Identify which cell holds the provided text, then report its [X, Y] central coordinate. 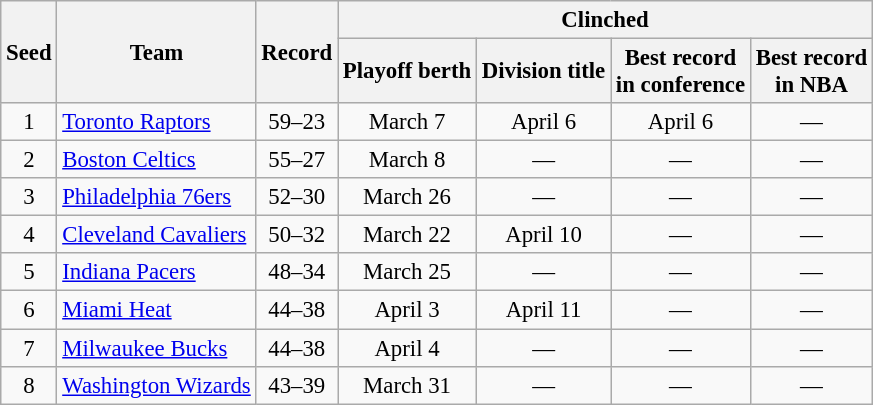
April 3 [408, 310]
4 [29, 235]
Philadelphia 76ers [156, 197]
2 [29, 160]
43–39 [296, 385]
1 [29, 122]
Seed [29, 52]
52–30 [296, 197]
Miami Heat [156, 310]
7 [29, 348]
Best record in NBA [811, 72]
March 31 [408, 385]
6 [29, 310]
April 11 [544, 310]
Milwaukee Bucks [156, 348]
55–27 [296, 160]
March 25 [408, 273]
Best record in conference [681, 72]
48–34 [296, 273]
March 22 [408, 235]
Indiana Pacers [156, 273]
April 10 [544, 235]
Washington Wizards [156, 385]
Cleveland Cavaliers [156, 235]
April 4 [408, 348]
Toronto Raptors [156, 122]
8 [29, 385]
March 7 [408, 122]
Boston Celtics [156, 160]
50–32 [296, 235]
59–23 [296, 122]
Playoff berth [408, 72]
Record [296, 52]
3 [29, 197]
Clinched [606, 20]
Team [156, 52]
5 [29, 273]
Division title [544, 72]
March 8 [408, 160]
March 26 [408, 197]
